Capture the cell that displays the provided text and extract its [x, y] central coordinate. 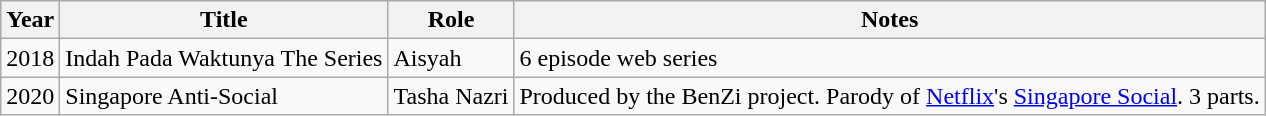
Notes [890, 20]
Produced by the BenZi project. Parody of Netflix's Singapore Social. 3 parts. [890, 96]
Indah Pada Waktunya The Series [224, 58]
Role [451, 20]
6 episode web series [890, 58]
Singapore Anti-Social [224, 96]
Tasha Nazri [451, 96]
2018 [30, 58]
Year [30, 20]
Aisyah [451, 58]
Title [224, 20]
2020 [30, 96]
